Search for the cell housing the specified text and yield its (x, y) center coordinate. 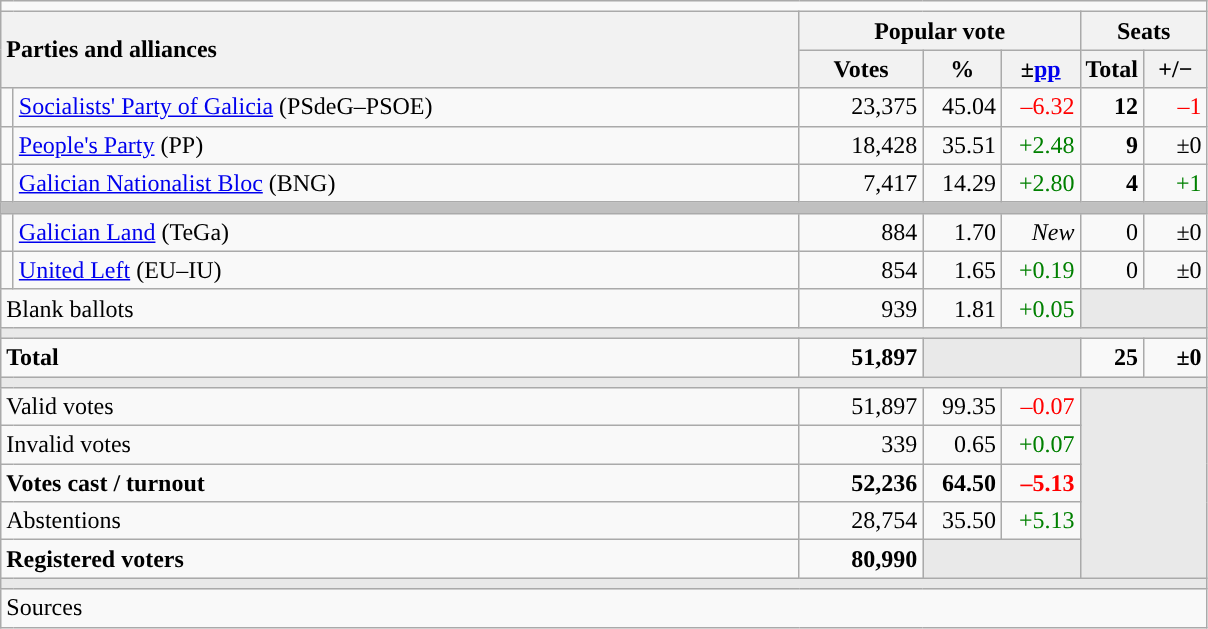
+/− (1176, 69)
884 (861, 232)
35.51 (962, 145)
0.65 (962, 445)
Votes (861, 69)
+0.05 (1040, 308)
Registered voters (400, 559)
7,417 (861, 183)
Votes cast / turnout (400, 483)
People's Party (PP) (406, 145)
339 (861, 445)
% (962, 69)
Popular vote (940, 31)
99.35 (962, 407)
+2.48 (1040, 145)
–5.13 (1040, 483)
New (1040, 232)
+1 (1176, 183)
64.50 (962, 483)
35.50 (962, 521)
+0.07 (1040, 445)
45.04 (962, 107)
+0.19 (1040, 270)
–0.07 (1040, 407)
Blank ballots (400, 308)
Sources (604, 608)
+5.13 (1040, 521)
Galician Nationalist Bloc (BNG) (406, 183)
1.70 (962, 232)
–1 (1176, 107)
28,754 (861, 521)
18,428 (861, 145)
Invalid votes (400, 445)
939 (861, 308)
United Left (EU–IU) (406, 270)
80,990 (861, 559)
12 (1112, 107)
52,236 (861, 483)
–6.32 (1040, 107)
±pp (1040, 69)
Parties and alliances (400, 50)
Valid votes (400, 407)
Socialists' Party of Galicia (PSdeG–PSOE) (406, 107)
854 (861, 270)
Galician Land (TeGa) (406, 232)
14.29 (962, 183)
Seats (1144, 31)
Abstentions (400, 521)
1.65 (962, 270)
1.81 (962, 308)
+2.80 (1040, 183)
4 (1112, 183)
23,375 (861, 107)
25 (1112, 357)
9 (1112, 145)
